Search for the cell housing the specified text and yield its (x, y) center coordinate. 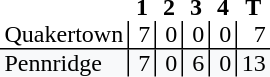
6 (196, 63)
13 (253, 63)
Quakertown (64, 35)
Pennridge (64, 63)
